Search for the cell housing the specified text and yield its [x, y] center coordinate. 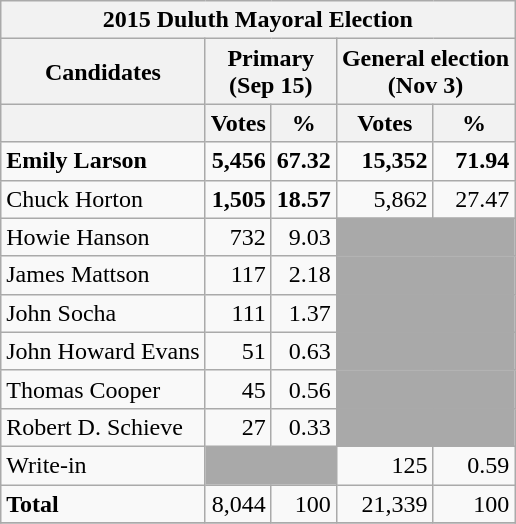
51 [238, 351]
John Howard Evans [103, 351]
2015 Duluth Mayoral Election [258, 20]
125 [384, 465]
15,352 [384, 161]
71.94 [474, 161]
18.57 [304, 199]
2.18 [304, 275]
27.47 [474, 199]
Candidates [103, 72]
21,339 [384, 503]
117 [238, 275]
0.59 [474, 465]
1,505 [238, 199]
James Mattson [103, 275]
5,456 [238, 161]
Primary(Sep 15) [270, 72]
732 [238, 237]
General election(Nov 3) [425, 72]
27 [238, 427]
0.63 [304, 351]
111 [238, 313]
Robert D. Schieve [103, 427]
5,862 [384, 199]
45 [238, 389]
8,044 [238, 503]
Chuck Horton [103, 199]
Howie Hanson [103, 237]
0.33 [304, 427]
John Socha [103, 313]
67.32 [304, 161]
Write-in [103, 465]
0.56 [304, 389]
Thomas Cooper [103, 389]
Total [103, 503]
1.37 [304, 313]
9.03 [304, 237]
Emily Larson [103, 161]
